Find where the given text appears and provide that cell's center as (X, Y) coordinate. 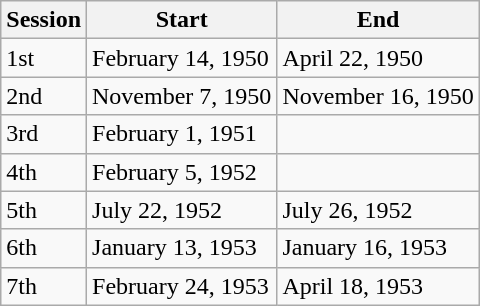
January 13, 1953 (182, 248)
January 16, 1953 (378, 248)
April 22, 1950 (378, 58)
7th (44, 286)
1st (44, 58)
6th (44, 248)
End (378, 20)
April 18, 1953 (378, 286)
February 5, 1952 (182, 172)
Session (44, 20)
July 22, 1952 (182, 210)
3rd (44, 134)
5th (44, 210)
February 1, 1951 (182, 134)
2nd (44, 96)
Start (182, 20)
November 7, 1950 (182, 96)
July 26, 1952 (378, 210)
4th (44, 172)
February 24, 1953 (182, 286)
November 16, 1950 (378, 96)
February 14, 1950 (182, 58)
